Return (X, Y) of the center of cell containing provided text 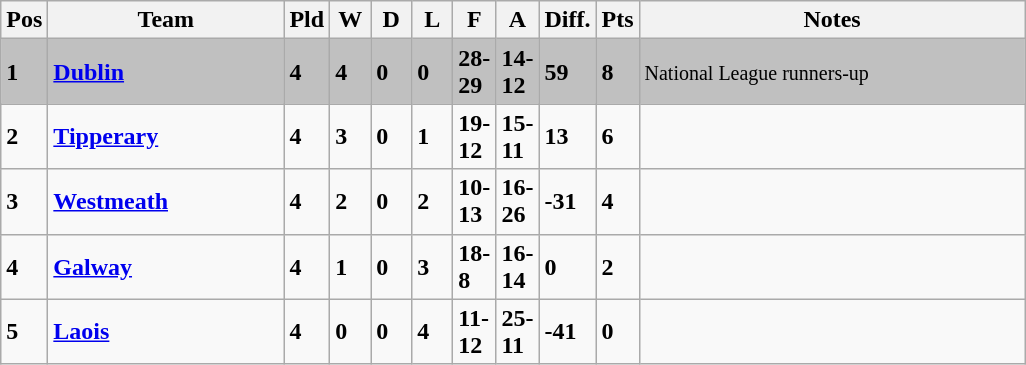
-41 (568, 332)
F (474, 20)
8 (618, 72)
Notes (832, 20)
W (350, 20)
Team (166, 20)
16-26 (518, 202)
19-12 (474, 136)
Dublin (166, 72)
11-12 (474, 332)
14-12 (518, 72)
Galway (166, 266)
28-29 (474, 72)
18-8 (474, 266)
A (518, 20)
10-13 (474, 202)
Pos (24, 20)
Diff. (568, 20)
13 (568, 136)
National League runners-up (832, 72)
Westmeath (166, 202)
15-11 (518, 136)
6 (618, 136)
Pts (618, 20)
L (432, 20)
Tipperary (166, 136)
-31 (568, 202)
D (392, 20)
25-11 (518, 332)
Laois (166, 332)
16-14 (518, 266)
Pld (307, 20)
5 (24, 332)
59 (568, 72)
